Capture the cell that displays the provided text and extract its (x, y) central coordinate. 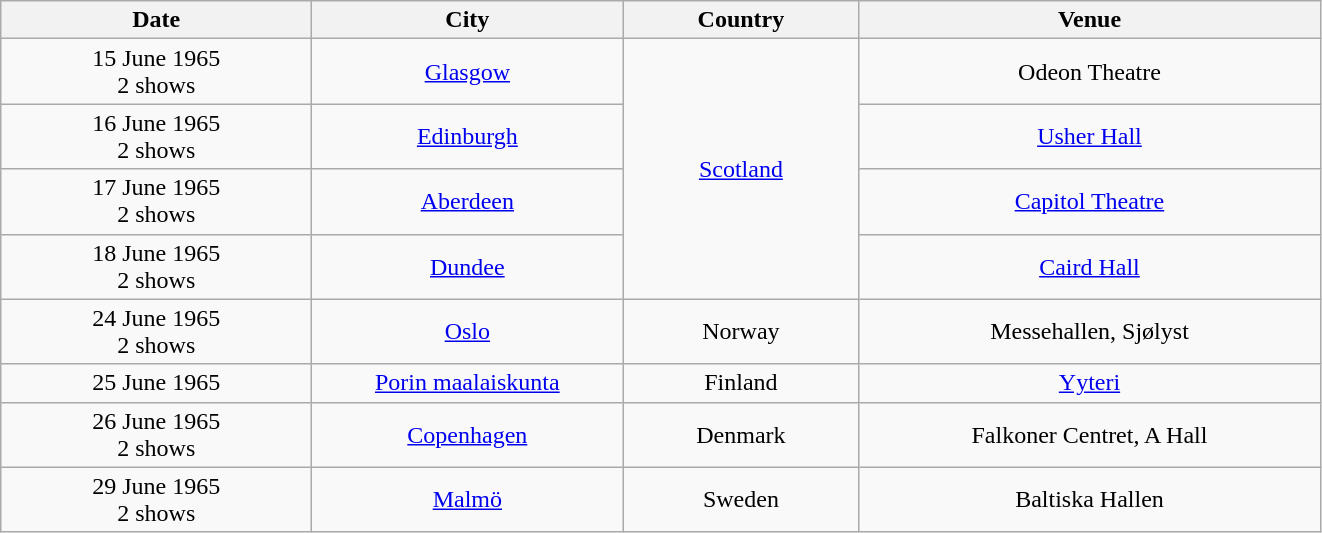
18 June 19652 shows (156, 266)
Sweden (741, 500)
Caird Hall (1090, 266)
26 June 19652 shows (156, 434)
Country (741, 20)
29 June 19652 shows (156, 500)
Messehallen, Sjølyst (1090, 332)
Edinburgh (468, 136)
Scotland (741, 169)
Norway (741, 332)
Aberdeen (468, 202)
Usher Hall (1090, 136)
Date (156, 20)
Glasgow (468, 72)
Capitol Theatre (1090, 202)
Oslo (468, 332)
Malmö (468, 500)
16 June 19652 shows (156, 136)
Porin maalaiskunta (468, 383)
Venue (1090, 20)
15 June 19652 shows (156, 72)
17 June 19652 shows (156, 202)
Odeon Theatre (1090, 72)
Baltiska Hallen (1090, 500)
Falkoner Centret, A Hall (1090, 434)
24 June 19652 shows (156, 332)
25 June 1965 (156, 383)
Yyteri (1090, 383)
Dundee (468, 266)
City (468, 20)
Denmark (741, 434)
Finland (741, 383)
Copenhagen (468, 434)
